Capture the cell that displays the provided text and extract its (X, Y) central coordinate. 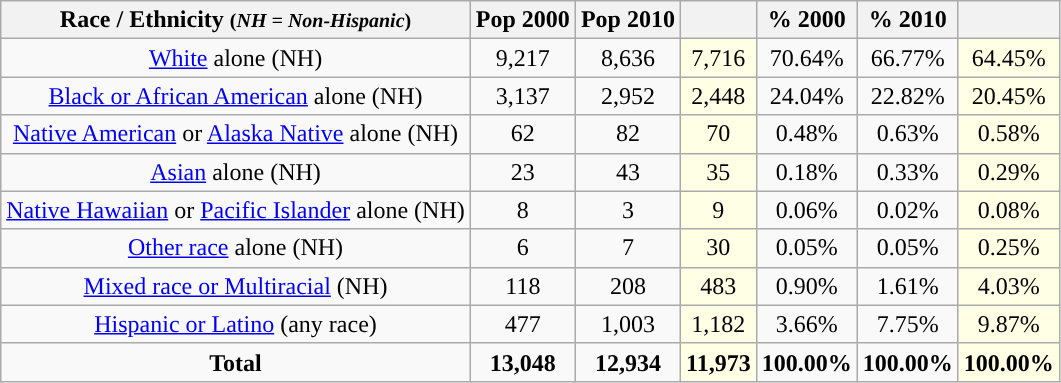
3 (628, 210)
70 (718, 134)
1.61% (908, 286)
62 (522, 134)
23 (522, 172)
0.90% (806, 286)
66.77% (908, 58)
483 (718, 286)
12,934 (628, 362)
0.18% (806, 172)
35 (718, 172)
3,137 (522, 96)
2,952 (628, 96)
Native Hawaiian or Pacific Islander alone (NH) (236, 210)
0.29% (1008, 172)
64.45% (1008, 58)
9.87% (1008, 324)
43 (628, 172)
Pop 2010 (628, 20)
Pop 2000 (522, 20)
20.45% (1008, 96)
9,217 (522, 58)
0.02% (908, 210)
Mixed race or Multiracial (NH) (236, 286)
0.06% (806, 210)
208 (628, 286)
2,448 (718, 96)
White alone (NH) (236, 58)
Asian alone (NH) (236, 172)
4.03% (1008, 286)
Hispanic or Latino (any race) (236, 324)
1,182 (718, 324)
0.48% (806, 134)
477 (522, 324)
13,048 (522, 362)
Black or African American alone (NH) (236, 96)
0.25% (1008, 248)
0.33% (908, 172)
0.08% (1008, 210)
7.75% (908, 324)
Other race alone (NH) (236, 248)
Native American or Alaska Native alone (NH) (236, 134)
11,973 (718, 362)
% 2010 (908, 20)
8,636 (628, 58)
Race / Ethnicity (NH = Non-Hispanic) (236, 20)
3.66% (806, 324)
6 (522, 248)
0.58% (1008, 134)
82 (628, 134)
% 2000 (806, 20)
70.64% (806, 58)
1,003 (628, 324)
118 (522, 286)
9 (718, 210)
7,716 (718, 58)
Total (236, 362)
8 (522, 210)
24.04% (806, 96)
30 (718, 248)
22.82% (908, 96)
0.63% (908, 134)
7 (628, 248)
